Scan for the cell matching the given text and deliver its [X, Y] coordinate at center. 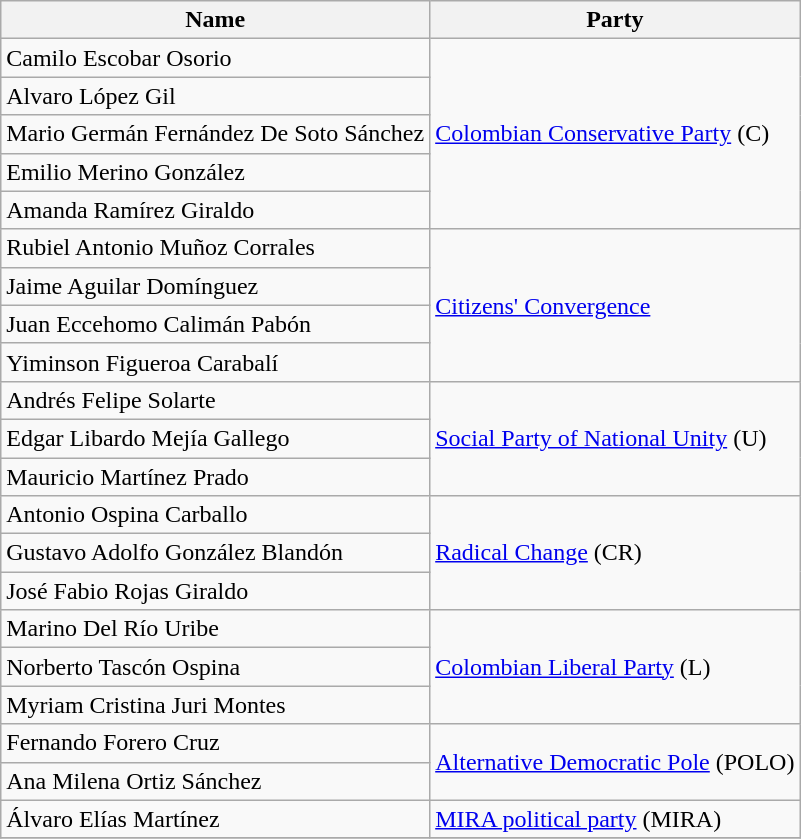
Antonio Ospina Carballo [216, 515]
Juan Eccehomo Calimán Pabón [216, 324]
Marino Del Río Uribe [216, 629]
Party [615, 20]
MIRA political party (MIRA) [615, 819]
Radical Change (CR) [615, 553]
Myriam Cristina Juri Montes [216, 705]
Gustavo Adolfo González Blandón [216, 553]
Rubiel Antonio Muñoz Corrales [216, 248]
Social Party of National Unity (U) [615, 438]
Ana Milena Ortiz Sánchez [216, 781]
Alvaro López Gil [216, 96]
Yiminson Figueroa Carabalí [216, 362]
Citizens' Convergence [615, 305]
Name [216, 20]
Mario Germán Fernández De Soto Sánchez [216, 134]
Colombian Liberal Party (L) [615, 667]
Alternative Democratic Pole (POLO) [615, 762]
Emilio Merino González [216, 172]
Camilo Escobar Osorio [216, 58]
Norberto Tascón Ospina [216, 667]
Colombian Conservative Party (C) [615, 134]
Fernando Forero Cruz [216, 743]
Álvaro Elías Martínez [216, 819]
Amanda Ramírez Giraldo [216, 210]
Mauricio Martínez Prado [216, 477]
José Fabio Rojas Giraldo [216, 591]
Andrés Felipe Solarte [216, 400]
Edgar Libardo Mejía Gallego [216, 438]
Jaime Aguilar Domínguez [216, 286]
